Extract the (X, Y) coordinate from the center of the cell holding the provided text.  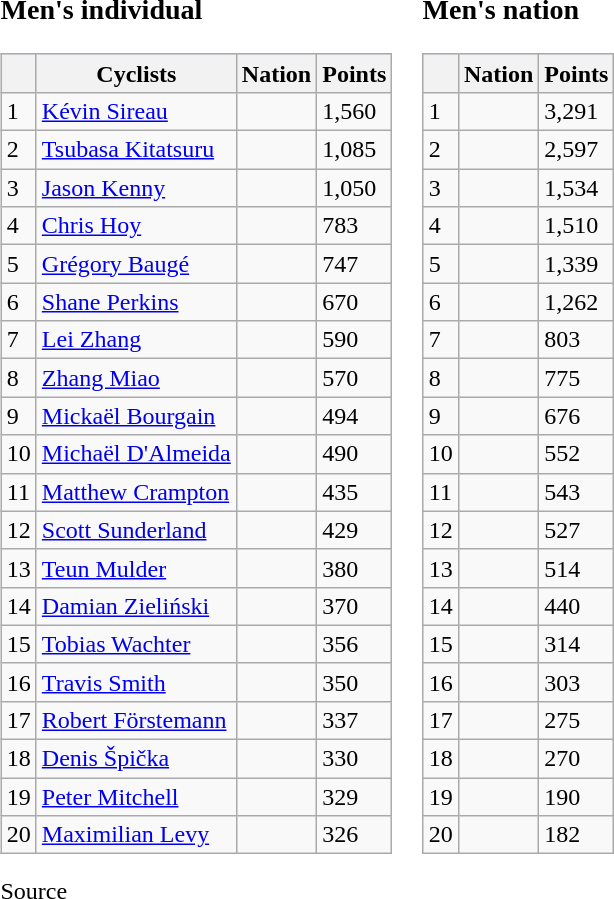
Peter Mitchell (136, 797)
490 (354, 454)
747 (354, 264)
Kévin Sireau (136, 111)
3,291 (576, 111)
527 (576, 530)
Scott Sunderland (136, 530)
435 (354, 492)
570 (354, 378)
1,510 (576, 226)
1,085 (354, 150)
182 (576, 835)
1,534 (576, 188)
Lei Zhang (136, 340)
514 (576, 568)
1,262 (576, 302)
337 (354, 720)
380 (354, 568)
329 (354, 797)
Damian Zieliński (136, 606)
356 (354, 644)
Grégory Baugé (136, 264)
590 (354, 340)
Chris Hoy (136, 226)
190 (576, 797)
1,339 (576, 264)
Shane Perkins (136, 302)
330 (354, 759)
326 (354, 835)
1,050 (354, 188)
Tobias Wachter (136, 644)
Denis Špička (136, 759)
Tsubasa Kitatsuru (136, 150)
314 (576, 644)
2,597 (576, 150)
350 (354, 682)
676 (576, 416)
543 (576, 492)
Zhang Miao (136, 378)
Teun Mulder (136, 568)
783 (354, 226)
440 (576, 606)
Cyclists (136, 73)
Mickaël Bourgain (136, 416)
303 (576, 682)
494 (354, 416)
Travis Smith (136, 682)
275 (576, 720)
Matthew Crampton (136, 492)
429 (354, 530)
670 (354, 302)
370 (354, 606)
775 (576, 378)
552 (576, 454)
1,560 (354, 111)
Jason Kenny (136, 188)
Maximilian Levy (136, 835)
Robert Förstemann (136, 720)
Michaël D'Almeida (136, 454)
270 (576, 759)
803 (576, 340)
